Find where the given text appears and provide that cell's center as (X, Y) coordinate. 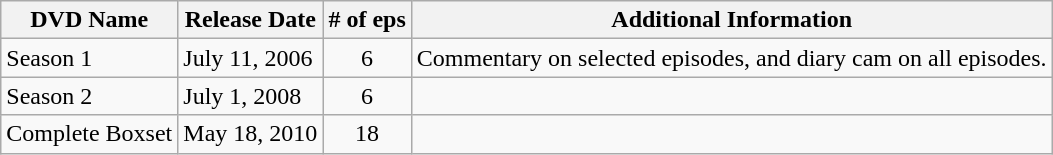
Additional Information (732, 20)
# of eps (367, 20)
Season 2 (90, 96)
July 11, 2006 (250, 58)
July 1, 2008 (250, 96)
DVD Name (90, 20)
Commentary on selected episodes, and diary cam on all episodes. (732, 58)
18 (367, 134)
Release Date (250, 20)
Season 1 (90, 58)
May 18, 2010 (250, 134)
Complete Boxset (90, 134)
